Extract the [x, y] coordinate from the center of the cell holding the provided text.  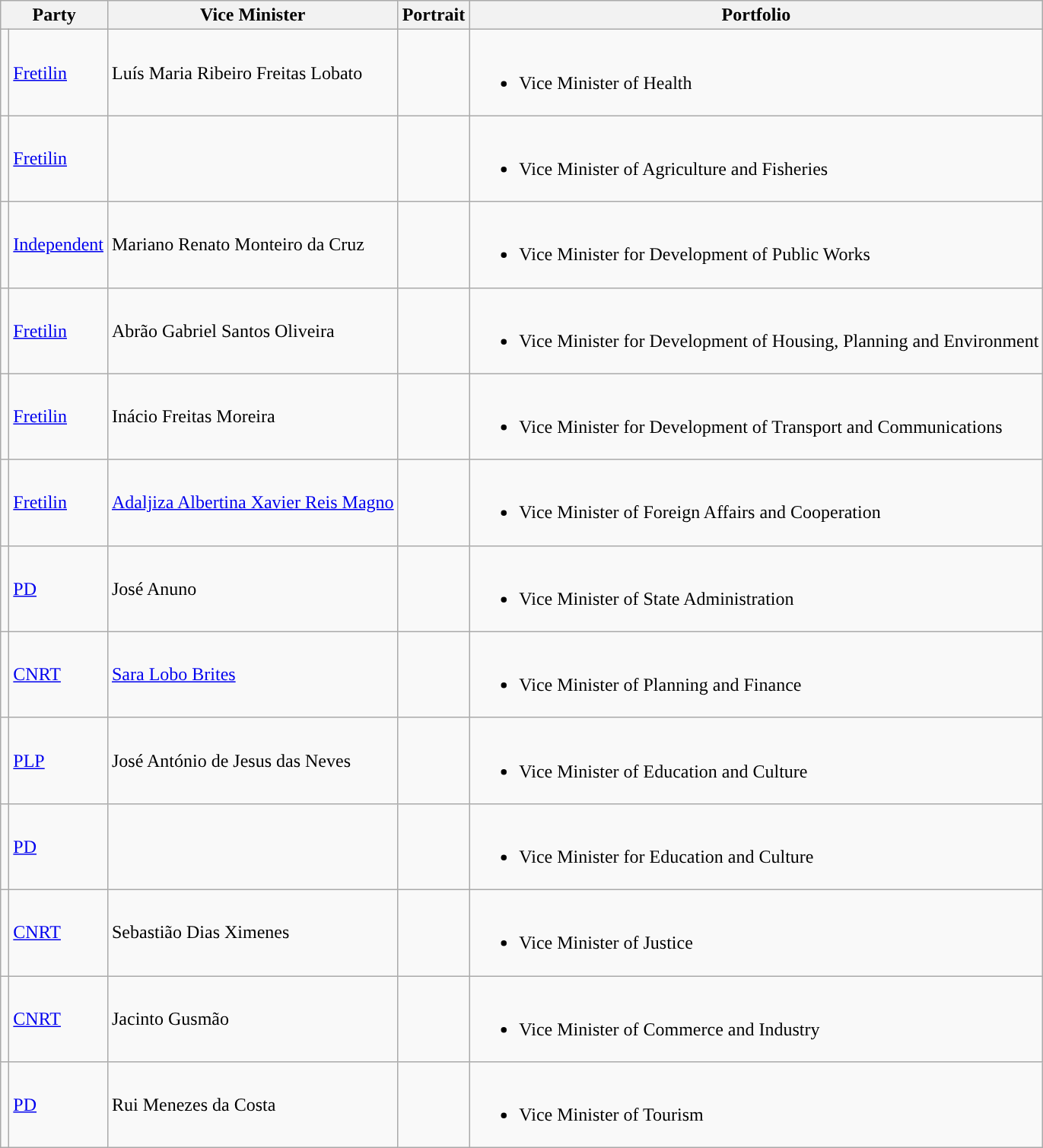
Sara Lobo Brites [253, 674]
Party [55, 15]
Inácio Freitas Moreira [253, 417]
Vice Minister of Justice [756, 933]
Portrait [434, 15]
Vice Minister of Commerce and Industry [756, 1018]
Vice Minister of Health [756, 73]
Vice Minister for Development of Public Works [756, 245]
Vice Minister of Planning and Finance [756, 674]
PLP [59, 761]
Vice Minister of State Administration [756, 589]
Vice Minister of Agriculture and Fisheries [756, 158]
Mariano Renato Monteiro da Cruz [253, 245]
Vice Minister of Education and Culture [756, 761]
Portfolio [756, 15]
José António de Jesus das Neves [253, 761]
Vice Minister for Education and Culture [756, 846]
Abrão Gabriel Santos Oliveira [253, 330]
Vice Minister for Development of Housing, Planning and Environment [756, 330]
Vice Minister for Development of Transport and Communications [756, 417]
Vice Minister [253, 15]
Rui Menezes da Costa [253, 1105]
Luís Maria Ribeiro Freitas Lobato [253, 73]
José Anuno [253, 589]
Independent [59, 245]
Vice Minister of Foreign Affairs and Cooperation [756, 502]
Sebastião Dias Ximenes [253, 933]
Jacinto Gusmão [253, 1018]
Vice Minister of Tourism [756, 1105]
Adaljiza Albertina Xavier Reis Magno [253, 502]
